Provide the (x, y) coordinate of the cell's center where the given text is located.  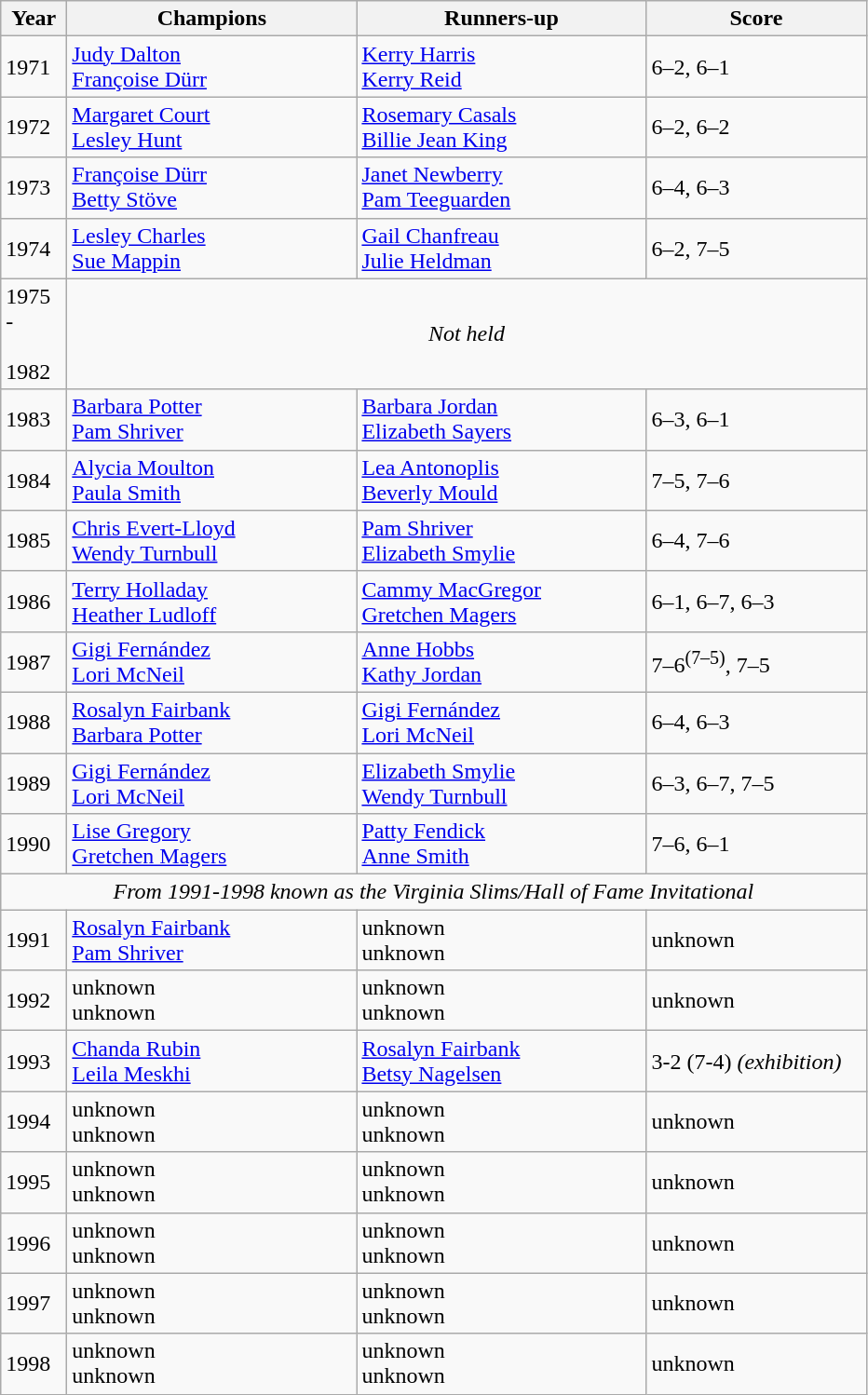
Chanda Rubin Leila Meskhi (212, 1062)
Score (756, 19)
Runners-up (501, 19)
1993 (34, 1062)
6–3, 6–1 (756, 419)
7–6(7–5), 7–5 (756, 661)
6–2, 6–2 (756, 127)
6–1, 6–7, 6–3 (756, 602)
1971 (34, 67)
6–4, 7–6 (756, 540)
1994 (34, 1121)
6–3, 6–7, 7–5 (756, 782)
1987 (34, 661)
1974 (34, 248)
Rosemary Casals Billie Jean King (501, 127)
Françoise Dürr Betty Stöve (212, 188)
1995 (34, 1183)
1989 (34, 782)
Alycia Moulton Paula Smith (212, 481)
1983 (34, 419)
1988 (34, 723)
1998 (34, 1363)
Anne Hobbs Kathy Jordan (501, 661)
1996 (34, 1242)
Rosalyn Fairbank Pam Shriver (212, 941)
Not held (467, 333)
Cammy MacGregor Gretchen Magers (501, 602)
1992 (34, 1000)
Gail Chanfreau Julie Heldman (501, 248)
Chris Evert-Lloyd Wendy Turnbull (212, 540)
Barbara Jordan Elizabeth Sayers (501, 419)
1985 (34, 540)
Rosalyn Fairbank Barbara Potter (212, 723)
Elizabeth Smylie Wendy Turnbull (501, 782)
Champions (212, 19)
6–2, 7–5 (756, 248)
Year (34, 19)
Pam Shriver Elizabeth Smylie (501, 540)
7–6, 6–1 (756, 844)
Judy Dalton Françoise Dürr (212, 67)
Margaret Court Lesley Hunt (212, 127)
1991 (34, 941)
Patty Fendick Anne Smith (501, 844)
1975-1982 (34, 333)
1972 (34, 127)
1986 (34, 602)
From 1991-1998 known as the Virginia Slims/Hall of Fame Invitational (434, 892)
Lea Antonoplis Beverly Mould (501, 481)
1997 (34, 1304)
Rosalyn Fairbank Betsy Nagelsen (501, 1062)
Kerry Harris Kerry Reid (501, 67)
1973 (34, 188)
6–2, 6–1 (756, 67)
1990 (34, 844)
1984 (34, 481)
3-2 (7-4) (exhibition) (756, 1062)
Janet Newberry Pam Teeguarden (501, 188)
Barbara Potter Pam Shriver (212, 419)
7–5, 7–6 (756, 481)
Terry Holladay Heather Ludloff (212, 602)
Lesley Charles Sue Mappin (212, 248)
Lise Gregory Gretchen Magers (212, 844)
